Output the [x, y] coordinate of the center of the cell containing the given text.  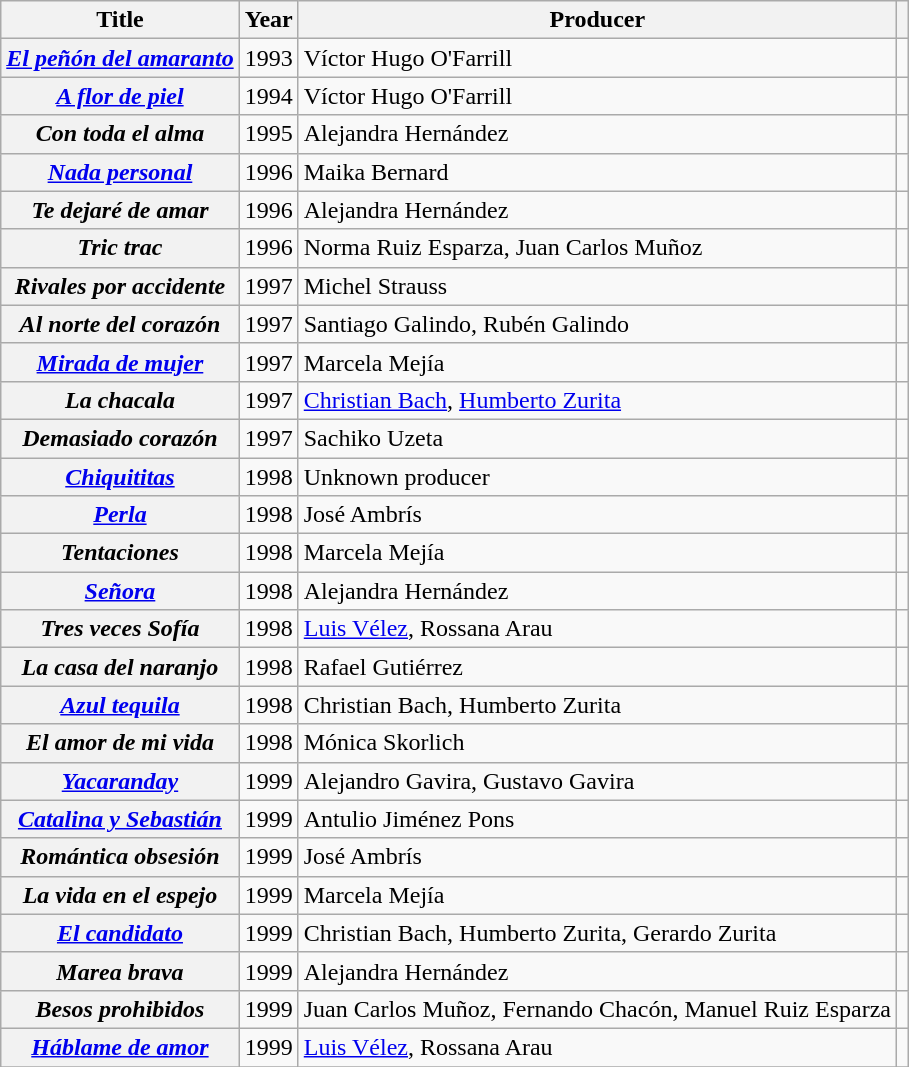
Yacaranday [120, 781]
Christian Bach, Humberto Zurita, Gerardo Zurita [597, 933]
El peñón del amaranto [120, 58]
Tentaciones [120, 553]
Chiquititas [120, 477]
Title [120, 20]
1994 [268, 96]
Nada personal [120, 172]
Catalina y Sebastián [120, 819]
El amor de mi vida [120, 743]
La casa del naranjo [120, 667]
A flor de piel [120, 96]
Señora [120, 591]
Tres veces Sofía [120, 629]
Te dejaré de amar [120, 210]
La vida en el espejo [120, 895]
Year [268, 20]
Marea brava [120, 971]
Michel Strauss [597, 286]
Besos prohibidos [120, 1009]
Rivales por accidente [120, 286]
Al norte del corazón [120, 324]
Romántica obsesión [120, 857]
Rafael Gutiérrez [597, 667]
Norma Ruiz Esparza, Juan Carlos Muñoz [597, 248]
Unknown producer [597, 477]
1993 [268, 58]
Juan Carlos Muñoz, Fernando Chacón, Manuel Ruiz Esparza [597, 1009]
Háblame de amor [120, 1047]
Maika Bernard [597, 172]
Tric trac [120, 248]
Alejandro Gavira, Gustavo Gavira [597, 781]
Santiago Galindo, Rubén Galindo [597, 324]
Mirada de mujer [120, 362]
1995 [268, 134]
Con toda el alma [120, 134]
Demasiado corazón [120, 438]
El candidato [120, 933]
La chacala [120, 400]
Producer [597, 20]
Sachiko Uzeta [597, 438]
Antulio Jiménez Pons [597, 819]
Perla [120, 515]
Mónica Skorlich [597, 743]
Azul tequila [120, 705]
